Find where the given text appears and provide that cell's center as [x, y] coordinate. 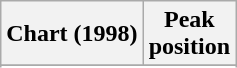
Chart (1998) [72, 34]
Peakposition [189, 34]
